Return [x, y] of the center of cell containing provided text 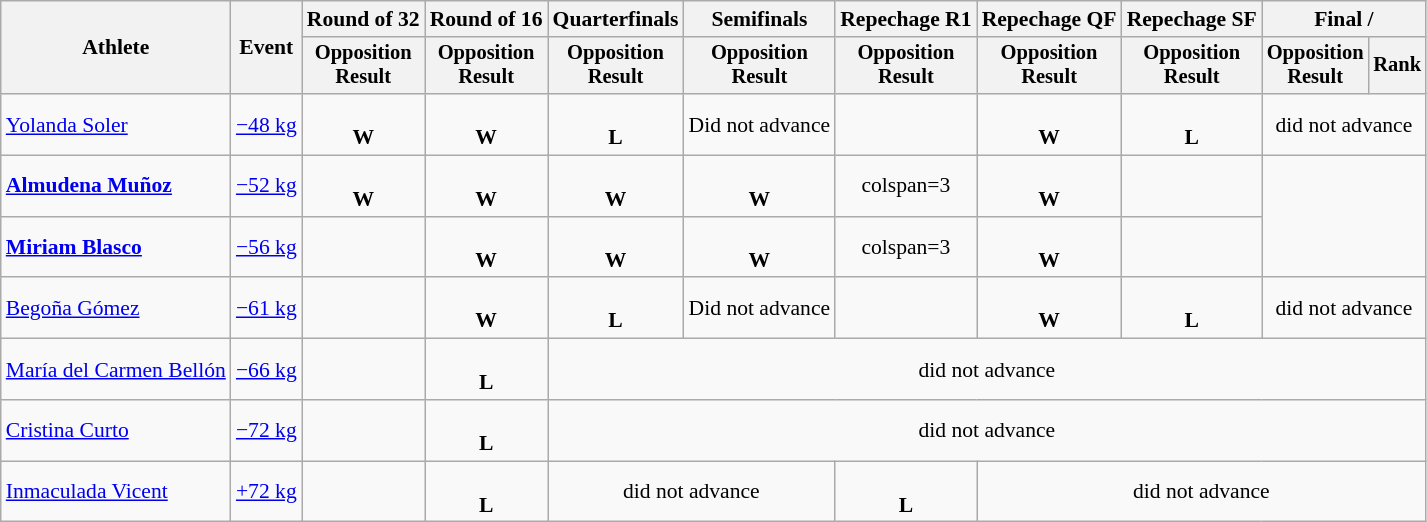
Round of 16 [486, 19]
María del Carmen Bellón [116, 370]
−48 kg [266, 124]
Miriam Blasco [116, 248]
Almudena Muñoz [116, 186]
−52 kg [266, 186]
Athlete [116, 48]
−72 kg [266, 430]
Semifinals [760, 19]
+72 kg [266, 492]
Final / [1344, 19]
Event [266, 48]
Repechage R1 [906, 19]
Repechage SF [1192, 19]
Round of 32 [364, 19]
−66 kg [266, 370]
Begoña Gómez [116, 308]
Inmaculada Vicent [116, 492]
Yolanda Soler [116, 124]
−61 kg [266, 308]
Quarterfinals [616, 19]
Rank [1397, 66]
Repechage QF [1050, 19]
Cristina Curto [116, 430]
−56 kg [266, 248]
